Scan for the cell matching the given text and deliver its [X, Y] coordinate at center. 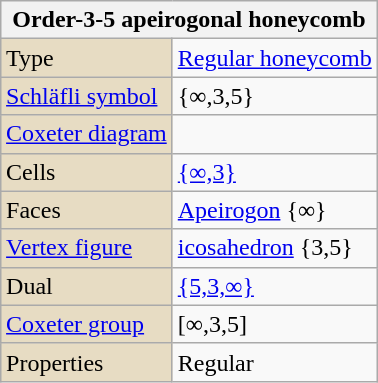
Regular [274, 362]
Dual [87, 286]
icosahedron {3,5} [274, 248]
Cells [87, 172]
Faces [87, 210]
Schläfli symbol [87, 96]
Apeirogon {∞} [274, 210]
{∞,3} [274, 172]
Vertex figure [87, 248]
Regular honeycomb [274, 58]
Coxeter diagram [87, 134]
{∞,3,5} [274, 96]
Type [87, 58]
Coxeter group [87, 324]
{5,3,∞} [274, 286]
Properties [87, 362]
Order-3-5 apeirogonal honeycomb [190, 20]
[∞,3,5] [274, 324]
